From the cell containing the given text, extract its center point as [x, y] coordinate. 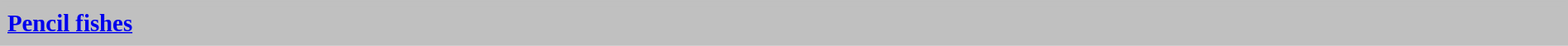
Pencil fishes [784, 23]
